Pinpoint the cell where the given text exists, returning its [X, Y] midpoint coordinate. 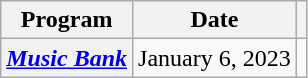
Music Bank [67, 58]
Date [215, 20]
Program [67, 20]
January 6, 2023 [215, 58]
